Find where the given text appears and provide that cell's center as (X, Y) coordinate. 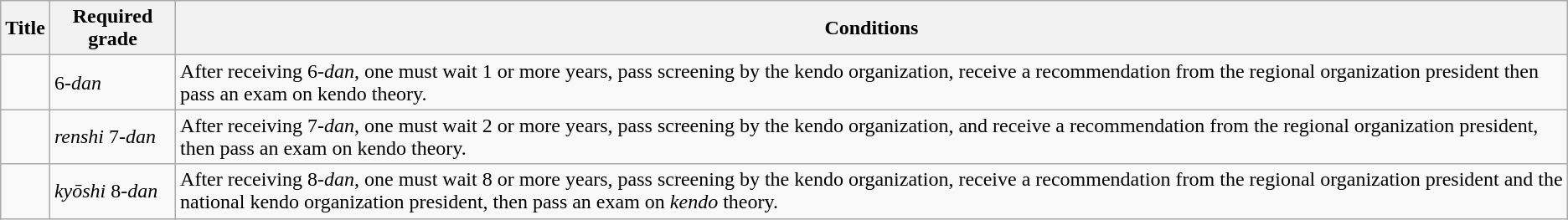
Title (25, 28)
kyōshi 8-dan (112, 191)
renshi 7-dan (112, 137)
Conditions (872, 28)
6-dan (112, 82)
Required grade (112, 28)
